Locate the cell with the specified text and output its (X, Y) center coordinate. 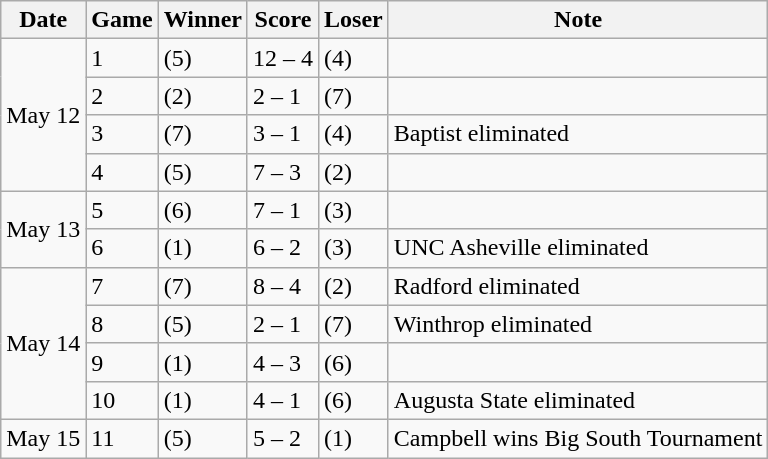
May 14 (44, 343)
1 (122, 58)
5 (122, 210)
Winthrop eliminated (578, 324)
Radford eliminated (578, 286)
7 – 3 (282, 172)
7 (122, 286)
Campbell wins Big South Tournament (578, 438)
Augusta State eliminated (578, 400)
Loser (354, 20)
8 – 4 (282, 286)
Note (578, 20)
Winner (202, 20)
5 – 2 (282, 438)
Game (122, 20)
10 (122, 400)
4 – 1 (282, 400)
UNC Asheville eliminated (578, 248)
3 – 1 (282, 134)
2 (122, 96)
Score (282, 20)
6 – 2 (282, 248)
7 – 1 (282, 210)
12 – 4 (282, 58)
8 (122, 324)
Date (44, 20)
3 (122, 134)
4 – 3 (282, 362)
4 (122, 172)
May 13 (44, 229)
Baptist eliminated (578, 134)
6 (122, 248)
11 (122, 438)
May 12 (44, 115)
9 (122, 362)
May 15 (44, 438)
